Output the [X, Y] coordinate of the center of the cell containing the given text.  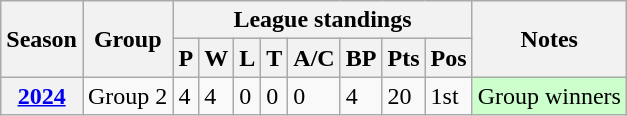
20 [404, 96]
Pos [448, 58]
P [186, 58]
T [274, 58]
Season [42, 39]
Pts [404, 58]
Notes [549, 39]
W [216, 58]
A/C [314, 58]
Group 2 [127, 96]
Group [127, 39]
2024 [42, 96]
BP [361, 58]
1st [448, 96]
Group winners [549, 96]
League standings [322, 20]
L [248, 58]
